Identify which cell holds the provided text, then report its (X, Y) central coordinate. 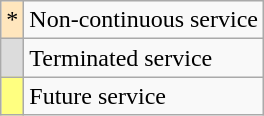
* (12, 20)
Non-continuous service (144, 20)
Terminated service (144, 58)
Future service (144, 96)
